Locate the cell with the specified text and output its (X, Y) center coordinate. 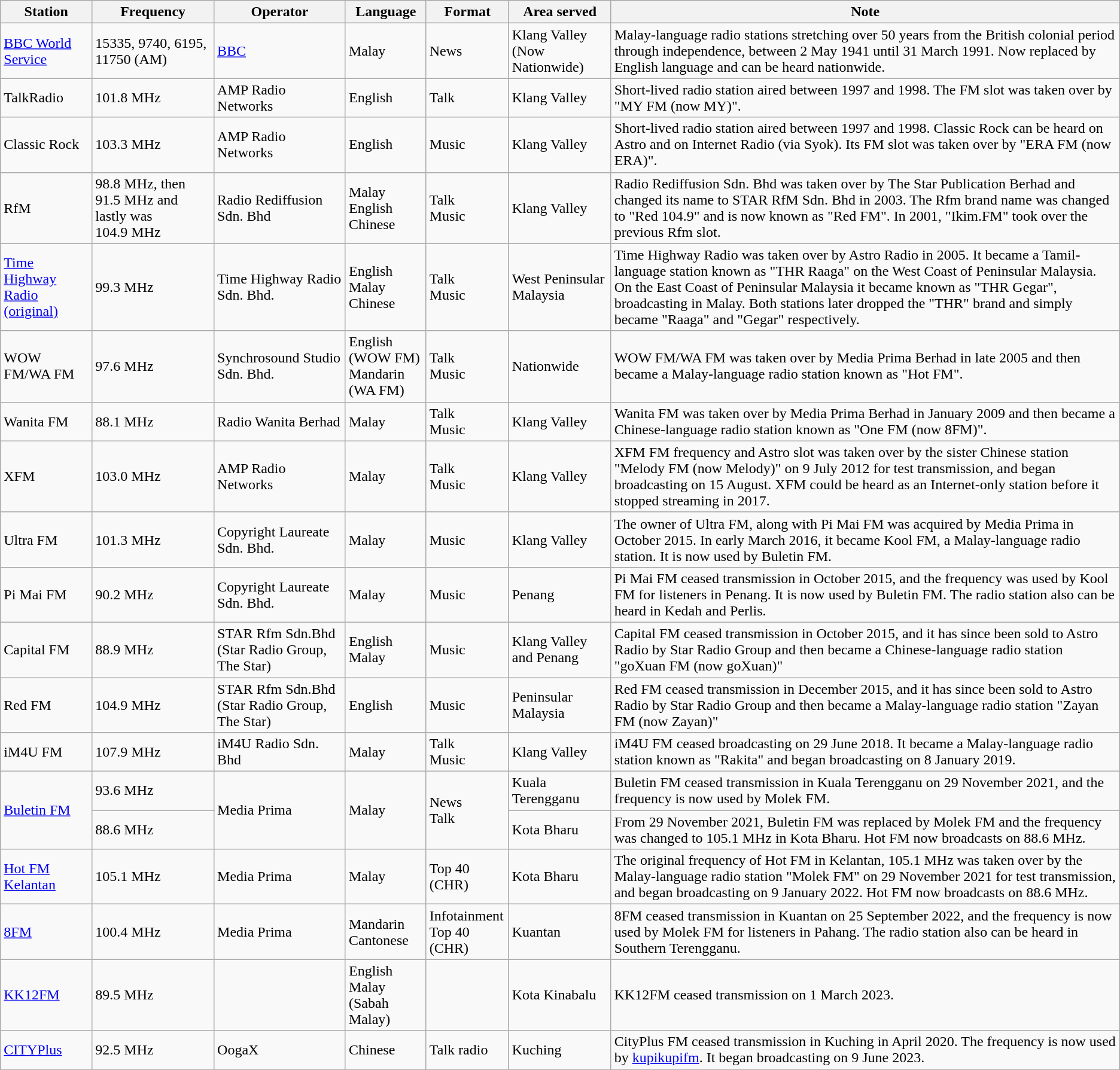
103.3 MHz (153, 145)
88.6 MHz (153, 830)
Time Highway Radio (original) (47, 287)
KK12FM ceased transmission on 1 March 2023. (865, 995)
English Malay Chinese (385, 287)
98.8 MHz, then 91.5 MHz and lastly was 104.9 MHz (153, 208)
Peninsular Malaysia (560, 705)
Infotainment Top 40 (CHR) (467, 932)
15335, 9740, 6195, 11750 (AM) (153, 51)
Radio Wanita Berhad (280, 421)
Kuantan (560, 932)
BBC (280, 51)
CITYPlus (47, 1050)
Wanita FM was taken over by Media Prima Berhad in January 2009 and then became a Chinese-language radio station known as "One FM (now 8FM)". (865, 421)
99.3 MHz (153, 287)
WOW FM/WA FM was taken over by Media Prima Berhad in late 2005 and then became a Malay-language radio station known as "Hot FM". (865, 366)
BBC World Service (47, 51)
Radio Rediffusion Sdn. Bhd (280, 208)
iM4U FM (47, 752)
93.6 MHz (153, 791)
Top 40 (CHR) (467, 877)
Short-lived radio station aired between 1997 and 1998. The FM slot was taken over by "MY FM (now MY)". (865, 98)
Format (467, 12)
Ultra FM (47, 539)
Red FM (47, 705)
TalkRadio (47, 98)
OogaX (280, 1050)
105.1 MHz (153, 877)
104.9 MHz (153, 705)
92.5 MHz (153, 1050)
Kuching (560, 1050)
Wanita FM (47, 421)
107.9 MHz (153, 752)
Station (47, 12)
Language (385, 12)
Hot FM Kelantan (47, 877)
Klang Valley and Penang (560, 650)
CityPlus FM ceased transmission in Kuching in April 2020. The frequency is now used by kupikupifm. It began broadcasting on 9 June 2023. (865, 1050)
News Talk (467, 810)
90.2 MHz (153, 595)
Frequency (153, 12)
Classic Rock (47, 145)
Nationwide (560, 366)
Buletin FM ceased transmission in Kuala Terengganu on 29 November 2021, and the frequency is now used by Molek FM. (865, 791)
103.0 MHz (153, 476)
Synchrosound Studio Sdn. Bhd. (280, 366)
Pi Mai FM (47, 595)
iM4U FM ceased broadcasting on 29 June 2018. It became a Malay-language radio station known as "Rakita" and began broadcasting on 8 January 2019. (865, 752)
Talk (467, 98)
Area served (560, 12)
89.5 MHz (153, 995)
Talk radio (467, 1050)
WOW FM/WA FM (47, 366)
88.1 MHz (153, 421)
Operator (280, 12)
Penang (560, 595)
Chinese (385, 1050)
English Malay (Sabah Malay) (385, 995)
Capital FM (47, 650)
News (467, 51)
Buletin FM (47, 810)
KK12FM (47, 995)
Note (865, 12)
101.3 MHz (153, 539)
English (WOW FM) Mandarin (WA FM) (385, 366)
Mandarin Cantonese (385, 932)
Klang Valley (Now Nationwide) (560, 51)
8FM (47, 932)
RfM (47, 208)
101.8 MHz (153, 98)
97.6 MHz (153, 366)
88.9 MHz (153, 650)
iM4U Radio Sdn. Bhd (280, 752)
XFM (47, 476)
Kota Kinabalu (560, 995)
Kuala Terengganu (560, 791)
West Peninsular Malaysia (560, 287)
Malay English Chinese (385, 208)
100.4 MHz (153, 932)
Time Highway Radio Sdn. Bhd. (280, 287)
English Malay (385, 650)
